Locate the cell with the specified text and output its [X, Y] center coordinate. 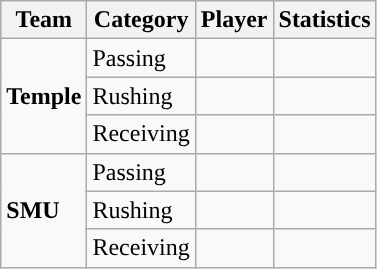
Player [234, 20]
SMU [44, 210]
Team [44, 20]
Category [141, 20]
Statistics [324, 20]
Temple [44, 96]
